Pinpoint the cell where the given text exists, returning its (X, Y) midpoint coordinate. 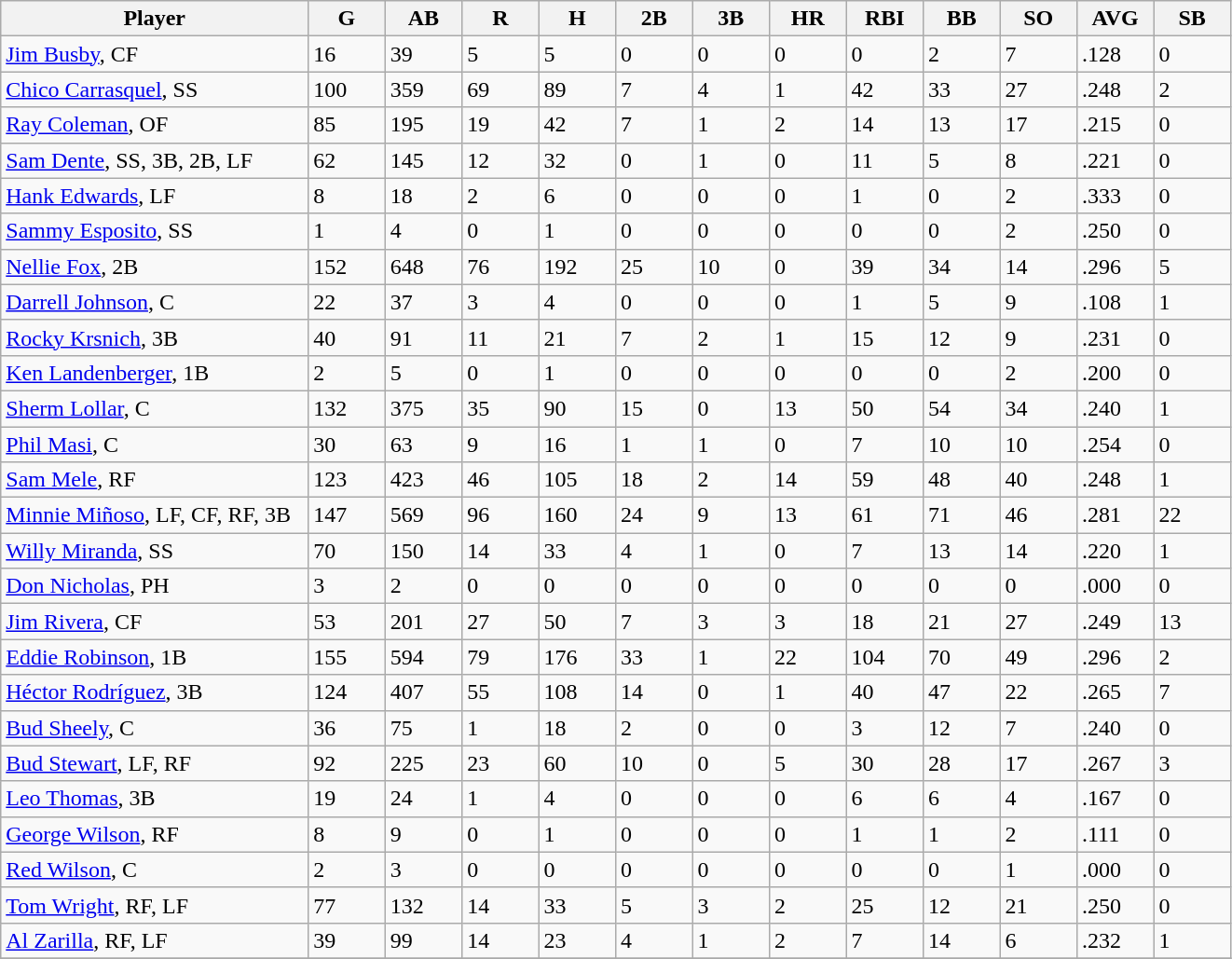
152 (347, 267)
Nellie Fox, 2B (155, 267)
104 (884, 657)
55 (500, 692)
569 (423, 515)
Minnie Miñoso, LF, CF, RF, 3B (155, 515)
Jim Busby, CF (155, 54)
SO (1038, 19)
35 (500, 408)
85 (347, 125)
160 (577, 515)
Willy Miranda, SS (155, 551)
648 (423, 267)
59 (884, 480)
Ken Landenberger, 1B (155, 373)
37 (423, 302)
2B (654, 19)
BB (961, 19)
47 (961, 692)
.108 (1115, 302)
.220 (1115, 551)
Bud Sheely, C (155, 728)
G (347, 19)
.221 (1115, 160)
AVG (1115, 19)
201 (423, 622)
Héctor Rodríguez, 3B (155, 692)
R (500, 19)
Player (155, 19)
60 (577, 763)
.254 (1115, 445)
407 (423, 692)
195 (423, 125)
49 (1038, 657)
155 (347, 657)
Al Zarilla, RF, LF (155, 940)
54 (961, 408)
Chico Carrasquel, SS (155, 89)
176 (577, 657)
Leo Thomas, 3B (155, 799)
71 (961, 515)
Rocky Krsnich, 3B (155, 337)
.111 (1115, 834)
99 (423, 940)
108 (577, 692)
Jim Rivera, CF (155, 622)
.231 (1115, 337)
79 (500, 657)
28 (961, 763)
96 (500, 515)
76 (500, 267)
Tom Wright, RF, LF (155, 905)
124 (347, 692)
359 (423, 89)
SB (1192, 19)
92 (347, 763)
.167 (1115, 799)
375 (423, 408)
Sam Dente, SS, 3B, 2B, LF (155, 160)
Hank Edwards, LF (155, 196)
69 (500, 89)
.265 (1115, 692)
423 (423, 480)
.128 (1115, 54)
594 (423, 657)
32 (577, 160)
Phil Masi, C (155, 445)
77 (347, 905)
62 (347, 160)
48 (961, 480)
89 (577, 89)
.281 (1115, 515)
Ray Coleman, OF (155, 125)
53 (347, 622)
123 (347, 480)
63 (423, 445)
90 (577, 408)
George Wilson, RF (155, 834)
36 (347, 728)
Sherm Lollar, C (155, 408)
.200 (1115, 373)
147 (347, 515)
.267 (1115, 763)
75 (423, 728)
Darrell Johnson, C (155, 302)
.232 (1115, 940)
AB (423, 19)
Sammy Esposito, SS (155, 231)
RBI (884, 19)
Bud Stewart, LF, RF (155, 763)
Sam Mele, RF (155, 480)
H (577, 19)
150 (423, 551)
225 (423, 763)
.333 (1115, 196)
105 (577, 480)
3B (731, 19)
Don Nicholas, PH (155, 586)
Eddie Robinson, 1B (155, 657)
HR (808, 19)
145 (423, 160)
61 (884, 515)
192 (577, 267)
91 (423, 337)
.215 (1115, 125)
100 (347, 89)
.249 (1115, 622)
Red Wilson, C (155, 870)
